Pinpoint the cell where the given text exists, returning its (X, Y) midpoint coordinate. 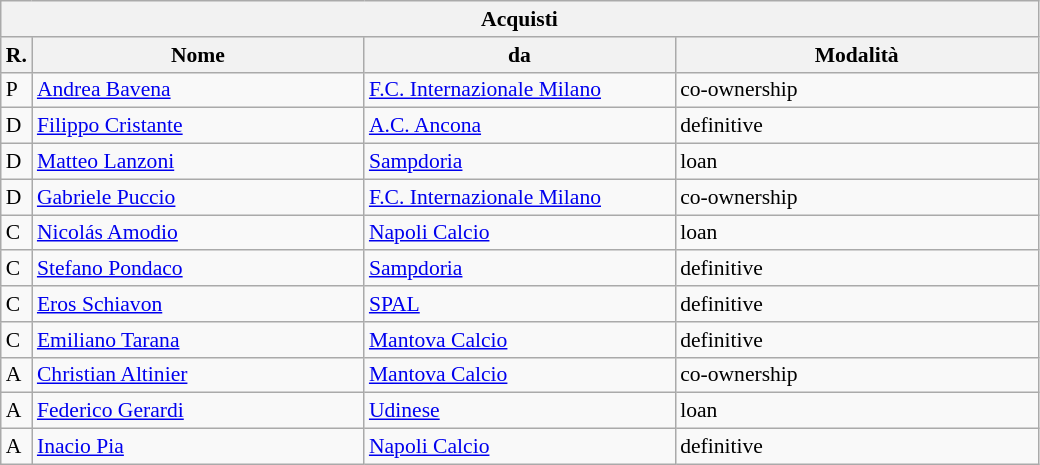
Inacio Pia (198, 447)
SPAL (520, 304)
Modalità (856, 55)
R. (16, 55)
Eros Schiavon (198, 304)
Federico Gerardi (198, 411)
Udinese (520, 411)
da (520, 55)
Matteo Lanzoni (198, 162)
Filippo Cristante (198, 126)
Emiliano Tarana (198, 340)
Christian Altinier (198, 375)
Nome (198, 55)
Nicolás Amodio (198, 233)
P (16, 90)
A.C. Ancona (520, 126)
Gabriele Puccio (198, 197)
Andrea Bavena (198, 90)
Acquisti (520, 19)
Stefano Pondaco (198, 269)
